Detect which cell encompasses the target text, then output its [x, y] center coordinate. 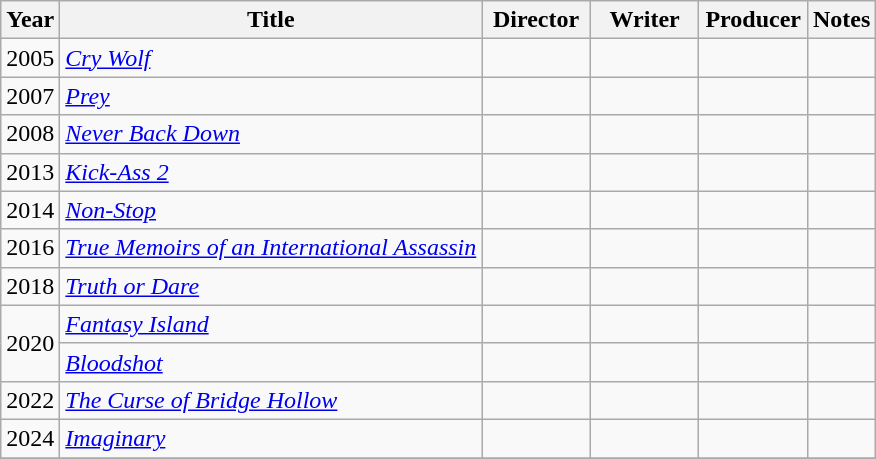
Director [536, 20]
Year [30, 20]
Notes [841, 20]
2018 [30, 286]
2008 [30, 134]
Truth or Dare [271, 286]
2007 [30, 96]
2005 [30, 58]
Never Back Down [271, 134]
Non-Stop [271, 210]
2014 [30, 210]
2024 [30, 438]
2020 [30, 343]
2016 [30, 248]
Producer [754, 20]
2022 [30, 400]
2013 [30, 172]
The Curse of Bridge Hollow [271, 400]
Bloodshot [271, 362]
True Memoirs of an International Assassin [271, 248]
Cry Wolf [271, 58]
Imaginary [271, 438]
Prey [271, 96]
Kick-Ass 2 [271, 172]
Title [271, 20]
Writer [644, 20]
Fantasy Island [271, 324]
